Determine the [X, Y] coordinate at the center of the cell enclosing the given text.  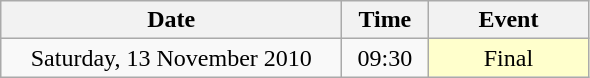
Time [385, 20]
Saturday, 13 November 2010 [172, 58]
Date [172, 20]
Event [508, 20]
09:30 [385, 58]
Final [508, 58]
